Identify which cell holds the provided text, then report its [x, y] central coordinate. 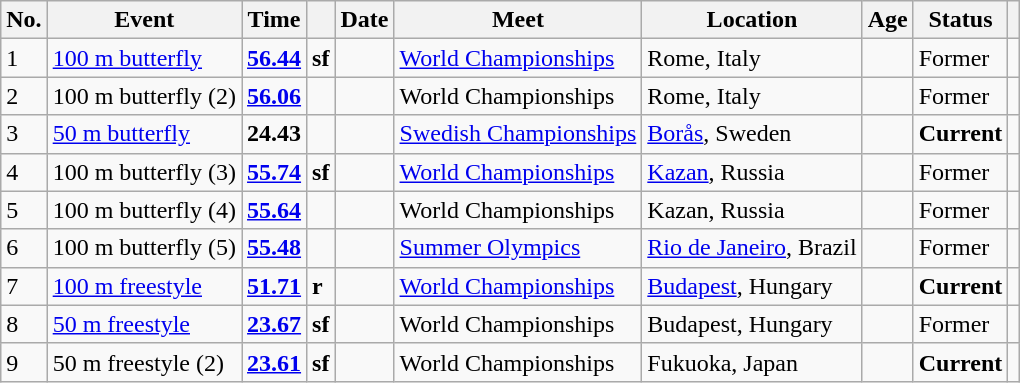
55.64 [274, 210]
1 [24, 58]
Swedish Championships [518, 134]
7 [24, 286]
Time [274, 20]
23.67 [274, 324]
100 m butterfly (4) [144, 210]
Event [144, 20]
56.44 [274, 58]
55.74 [274, 172]
23.61 [274, 362]
5 [24, 210]
100 m butterfly (2) [144, 96]
r [321, 286]
100 m butterfly (3) [144, 172]
Age [888, 20]
Summer Olympics [518, 248]
Borås, Sweden [752, 134]
100 m butterfly [144, 58]
Date [364, 20]
Fukuoka, Japan [752, 362]
55.48 [274, 248]
56.06 [274, 96]
2 [24, 96]
6 [24, 248]
Location [752, 20]
50 m freestyle [144, 324]
50 m butterfly [144, 134]
Status [960, 20]
4 [24, 172]
100 m butterfly (5) [144, 248]
Rio de Janeiro, Brazil [752, 248]
No. [24, 20]
3 [24, 134]
9 [24, 362]
100 m freestyle [144, 286]
Meet [518, 20]
8 [24, 324]
50 m freestyle (2) [144, 362]
51.71 [274, 286]
24.43 [274, 134]
